Provide the [x, y] coordinate of the cell's center where the given text is located.  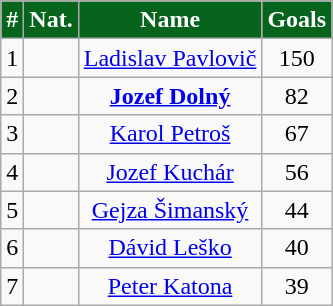
3 [12, 134]
Peter Katona [170, 286]
Name [170, 20]
4 [12, 172]
7 [12, 286]
Karol Petroš [170, 134]
40 [297, 248]
Ladislav Pavlovič [170, 58]
Jozef Kuchár [170, 172]
Nat. [51, 20]
82 [297, 96]
2 [12, 96]
5 [12, 210]
67 [297, 134]
Jozef Dolný [170, 96]
39 [297, 286]
# [12, 20]
1 [12, 58]
44 [297, 210]
Gejza Šimanský [170, 210]
150 [297, 58]
Goals [297, 20]
6 [12, 248]
56 [297, 172]
Dávid Leško [170, 248]
